Return the (X, Y) coordinate for the center point of the cell that contains the specified text.  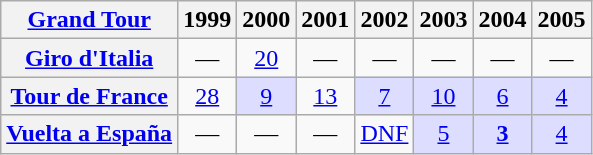
DNF (384, 134)
Giro d'Italia (90, 58)
Vuelta a España (90, 134)
2002 (384, 20)
1999 (208, 20)
Grand Tour (90, 20)
13 (326, 96)
3 (502, 134)
28 (208, 96)
2004 (502, 20)
20 (266, 58)
7 (384, 96)
2001 (326, 20)
9 (266, 96)
Tour de France (90, 96)
2003 (444, 20)
2000 (266, 20)
2005 (562, 20)
5 (444, 134)
10 (444, 96)
6 (502, 96)
